Extract the [X, Y] coordinate from the center of the cell holding the provided text.  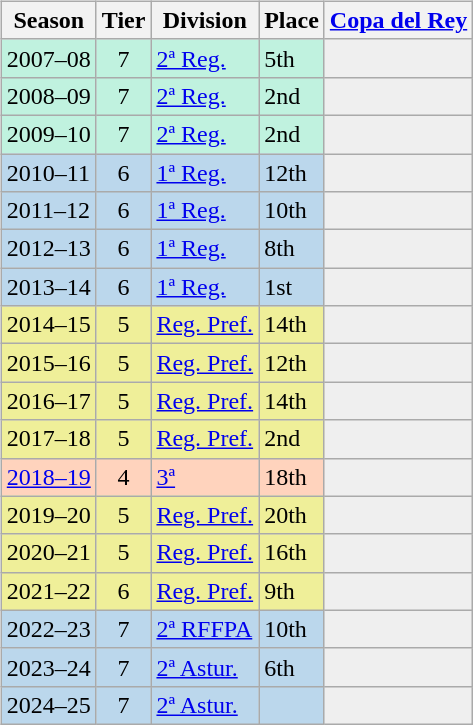
2024–25 [48, 705]
Division [205, 20]
2014–15 [48, 325]
9th [292, 591]
2017–18 [48, 439]
Tier [124, 20]
2010–11 [48, 173]
20th [292, 515]
2007–08 [48, 58]
16th [292, 553]
2021–22 [48, 591]
3ª [205, 477]
2012–13 [48, 249]
Place [292, 20]
2ª RFFPA [205, 629]
2009–10 [48, 134]
2019–20 [48, 515]
1st [292, 287]
2013–14 [48, 287]
2016–17 [48, 401]
2020–21 [48, 553]
2018–19 [48, 477]
Season [48, 20]
8th [292, 249]
6th [292, 667]
2023–24 [48, 667]
18th [292, 477]
2011–12 [48, 211]
2015–16 [48, 363]
2008–09 [48, 96]
Copa del Rey [398, 20]
5th [292, 58]
2022–23 [48, 629]
4 [124, 477]
